Capture the cell that displays the provided text and extract its [X, Y] central coordinate. 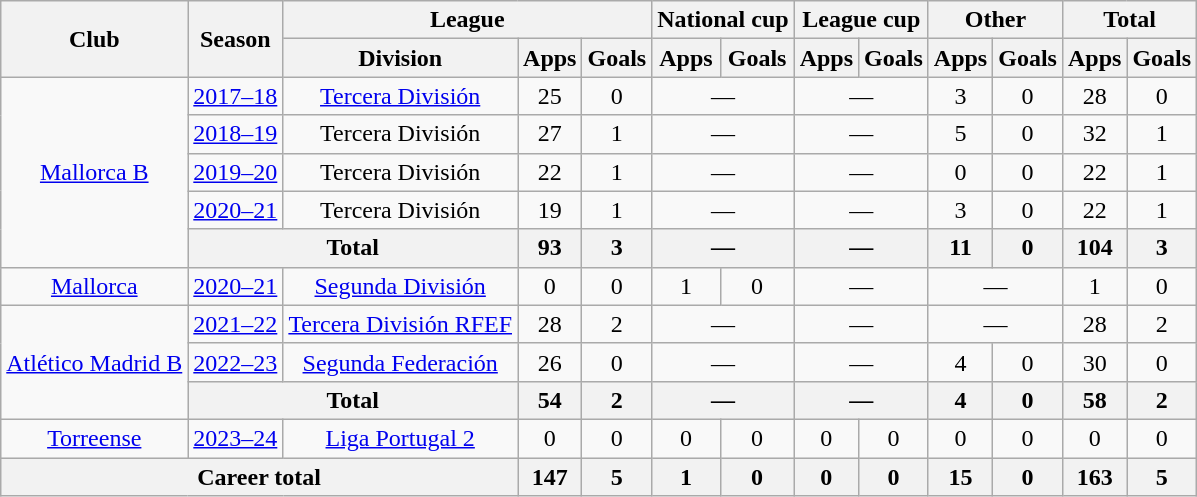
Season [236, 39]
54 [550, 400]
Torreense [94, 438]
League [468, 20]
Club [94, 39]
30 [1094, 362]
19 [550, 210]
Career total [260, 477]
Atlético Madrid B [94, 362]
163 [1094, 477]
Division [400, 58]
Other [995, 20]
25 [550, 96]
104 [1094, 248]
National cup [723, 20]
League cup [861, 20]
32 [1094, 134]
Liga Portugal 2 [400, 438]
147 [550, 477]
Mallorca B [94, 172]
93 [550, 248]
Mallorca [94, 286]
Segunda Federación [400, 362]
27 [550, 134]
15 [960, 477]
26 [550, 362]
2021–22 [236, 324]
Tercera División RFEF [400, 324]
58 [1094, 400]
2022–23 [236, 362]
Segunda División [400, 286]
2018–19 [236, 134]
2023–24 [236, 438]
11 [960, 248]
2017–18 [236, 96]
2019–20 [236, 172]
